Determine the (X, Y) coordinate at the center of the cell enclosing the given text.  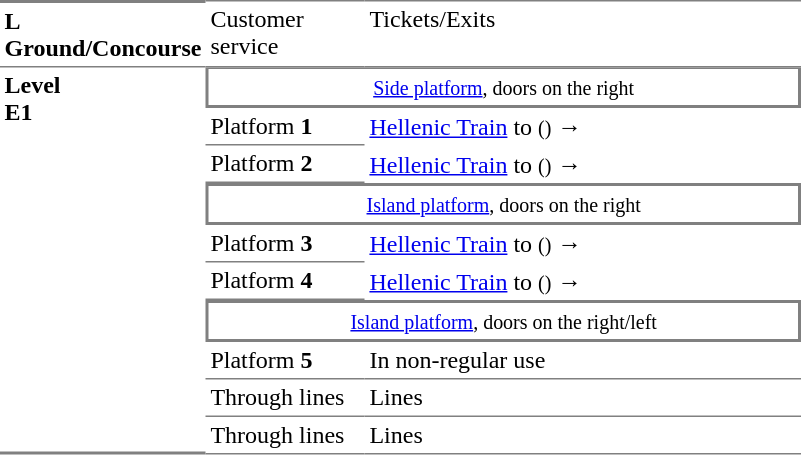
Customer service (286, 34)
LevelΕ1 (103, 262)
In non-regular use (583, 361)
LGround/Concourse (103, 34)
Platform 2 (286, 165)
Platform 3 (286, 244)
Platform 1 (286, 127)
Tickets/Exits (583, 34)
Platform 4 (286, 281)
Platform 5 (286, 361)
